Return [X, Y] of the center of cell containing provided text 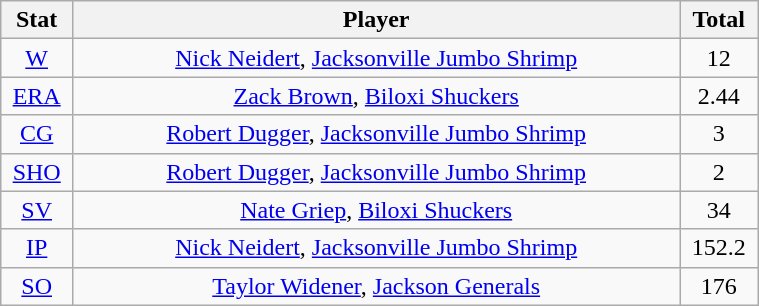
Taylor Widener, Jackson Generals [376, 286]
W [37, 58]
SO [37, 286]
2.44 [719, 96]
2 [719, 172]
Zack Brown, Biloxi Shuckers [376, 96]
ERA [37, 96]
IP [37, 248]
Player [376, 20]
176 [719, 286]
Nate Griep, Biloxi Shuckers [376, 210]
3 [719, 134]
SV [37, 210]
SHO [37, 172]
Stat [37, 20]
Total [719, 20]
CG [37, 134]
152.2 [719, 248]
34 [719, 210]
12 [719, 58]
